Extract the (X, Y) coordinate from the center of the cell holding the provided text.  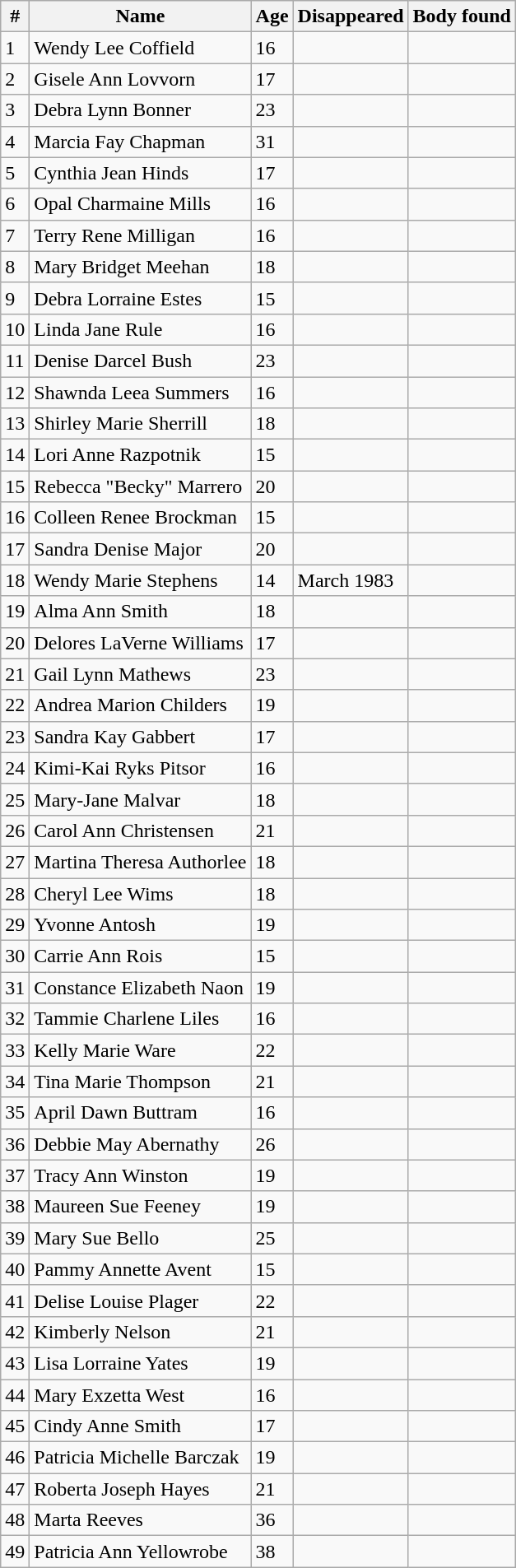
Opal Charmaine Mills (140, 204)
Martina Theresa Authorlee (140, 862)
32 (15, 1019)
Gail Lynn Mathews (140, 674)
3 (15, 110)
Body found (462, 16)
Mary Sue Bello (140, 1238)
Delise Louise Plager (140, 1300)
Cindy Anne Smith (140, 1426)
Mary Exzetta West (140, 1395)
Carrie Ann Rois (140, 956)
6 (15, 204)
10 (15, 329)
Alma Ann Smith (140, 612)
2 (15, 79)
Lisa Lorraine Yates (140, 1363)
1 (15, 48)
43 (15, 1363)
Mary Bridget Meehan (140, 267)
March 1983 (351, 580)
Cynthia Jean Hinds (140, 173)
Sandra Denise Major (140, 549)
8 (15, 267)
Patricia Ann Yellowrobe (140, 1552)
Marta Reeves (140, 1520)
11 (15, 361)
Yvonne Antosh (140, 925)
45 (15, 1426)
40 (15, 1269)
42 (15, 1332)
49 (15, 1552)
Debbie May Abernathy (140, 1144)
Pammy Annette Avent (140, 1269)
27 (15, 862)
Roberta Joseph Hayes (140, 1489)
Cheryl Lee Wims (140, 893)
April Dawn Buttram (140, 1113)
Lori Anne Razpotnik (140, 455)
Name (140, 16)
Delores LaVerne Williams (140, 643)
Gisele Ann Lovvorn (140, 79)
Marcia Fay Chapman (140, 142)
Maureen Sue Feeney (140, 1207)
35 (15, 1113)
44 (15, 1395)
Debra Lorraine Estes (140, 298)
Andrea Marion Childers (140, 705)
13 (15, 424)
48 (15, 1520)
5 (15, 173)
Shawnda Leea Summers (140, 393)
Kimberly Nelson (140, 1332)
39 (15, 1238)
Denise Darcel Bush (140, 361)
Sandra Kay Gabbert (140, 737)
29 (15, 925)
4 (15, 142)
30 (15, 956)
Wendy Marie Stephens (140, 580)
46 (15, 1458)
12 (15, 393)
Rebecca "Becky" Marrero (140, 486)
24 (15, 768)
Mary-Jane Malvar (140, 799)
47 (15, 1489)
28 (15, 893)
41 (15, 1300)
Disappeared (351, 16)
Shirley Marie Sherrill (140, 424)
34 (15, 1082)
Age (272, 16)
37 (15, 1175)
Tracy Ann Winston (140, 1175)
Terry Rene Milligan (140, 235)
Tammie Charlene Liles (140, 1019)
Kimi-Kai Ryks Pitsor (140, 768)
Wendy Lee Coffield (140, 48)
Debra Lynn Bonner (140, 110)
Patricia Michelle Barczak (140, 1458)
Constance Elizabeth Naon (140, 988)
Colleen Renee Brockman (140, 518)
# (15, 16)
Kelly Marie Ware (140, 1050)
Tina Marie Thompson (140, 1082)
Linda Jane Rule (140, 329)
9 (15, 298)
7 (15, 235)
Carol Ann Christensen (140, 831)
33 (15, 1050)
